Return the [x, y] coordinate for the center point of the cell that contains the specified text.  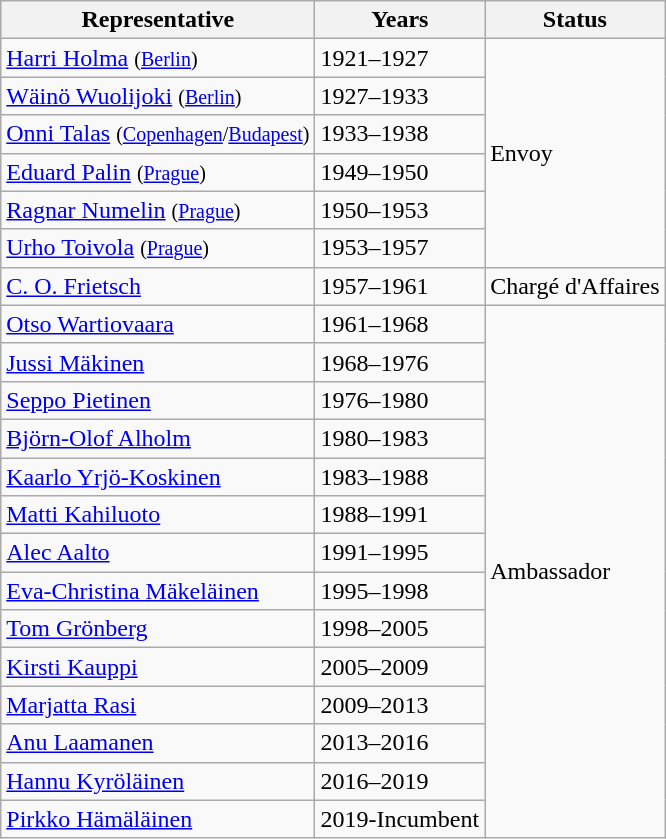
2005–2009 [400, 667]
1998–2005 [400, 629]
Kirsti Kauppi [158, 667]
1927–1933 [400, 96]
Representative [158, 20]
1921–1927 [400, 58]
1976–1980 [400, 400]
Alec Aalto [158, 553]
1995–1998 [400, 591]
Urho Toivola (Prague) [158, 248]
Matti Kahiluoto [158, 515]
Hannu Kyröläinen [158, 781]
2019-Incumbent [400, 819]
1949–1950 [400, 172]
2013–2016 [400, 743]
1968–1976 [400, 362]
1933–1938 [400, 134]
Tom Grönberg [158, 629]
2009–2013 [400, 705]
Harri Holma (Berlin) [158, 58]
Ragnar Numelin (Prague) [158, 210]
Ambassador [575, 572]
Eduard Palin (Prague) [158, 172]
Seppo Pietinen [158, 400]
Kaarlo Yrjö-Koskinen [158, 477]
1957–1961 [400, 286]
Jussi Mäkinen [158, 362]
1953–1957 [400, 248]
Marjatta Rasi [158, 705]
2016–2019 [400, 781]
Eva-Christina Mäkeläinen [158, 591]
Pirkko Hämäläinen [158, 819]
Chargé d'Affaires [575, 286]
Björn-Olof Alholm [158, 438]
Envoy [575, 153]
Wäinö Wuolijoki (Berlin) [158, 96]
1961–1968 [400, 324]
1991–1995 [400, 553]
C. O. Frietsch [158, 286]
Status [575, 20]
1950–1953 [400, 210]
Onni Talas (Copenhagen/Budapest) [158, 134]
Years [400, 20]
1988–1991 [400, 515]
1980–1983 [400, 438]
Anu Laamanen [158, 743]
1983–1988 [400, 477]
Otso Wartiovaara [158, 324]
